Return the [X, Y] coordinate for the center point of the cell that contains the specified text.  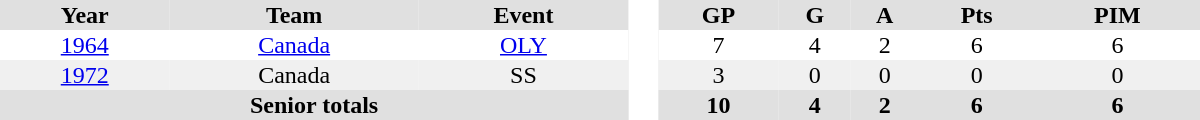
10 [718, 105]
PIM [1118, 15]
Team [294, 15]
Event [524, 15]
SS [524, 75]
GP [718, 15]
7 [718, 45]
1972 [85, 75]
1964 [85, 45]
3 [718, 75]
G [815, 15]
A [885, 15]
Senior totals [314, 105]
Pts [976, 15]
OLY [524, 45]
Year [85, 15]
